Search for the cell housing the specified text and yield its [x, y] center coordinate. 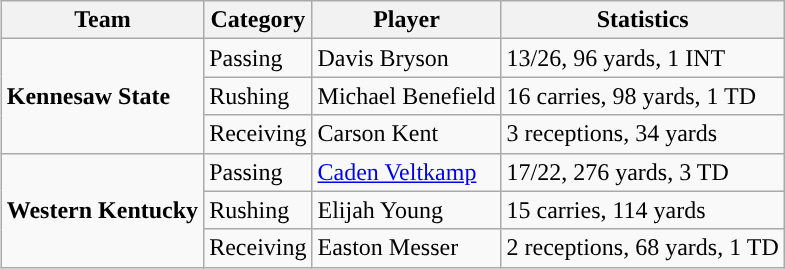
13/26, 96 yards, 1 INT [642, 58]
17/22, 276 yards, 3 TD [642, 172]
2 receptions, 68 yards, 1 TD [642, 248]
Easton Messer [406, 248]
Statistics [642, 20]
Kennesaw State [102, 96]
Western Kentucky [102, 210]
Player [406, 20]
Team [102, 20]
16 carries, 98 yards, 1 TD [642, 96]
Michael Benefield [406, 96]
Elijah Young [406, 210]
Caden Veltkamp [406, 172]
15 carries, 114 yards [642, 210]
Category [258, 20]
Carson Kent [406, 134]
Davis Bryson [406, 58]
3 receptions, 34 yards [642, 134]
